Provide the (x, y) coordinate of the cell's center where the given text is located.  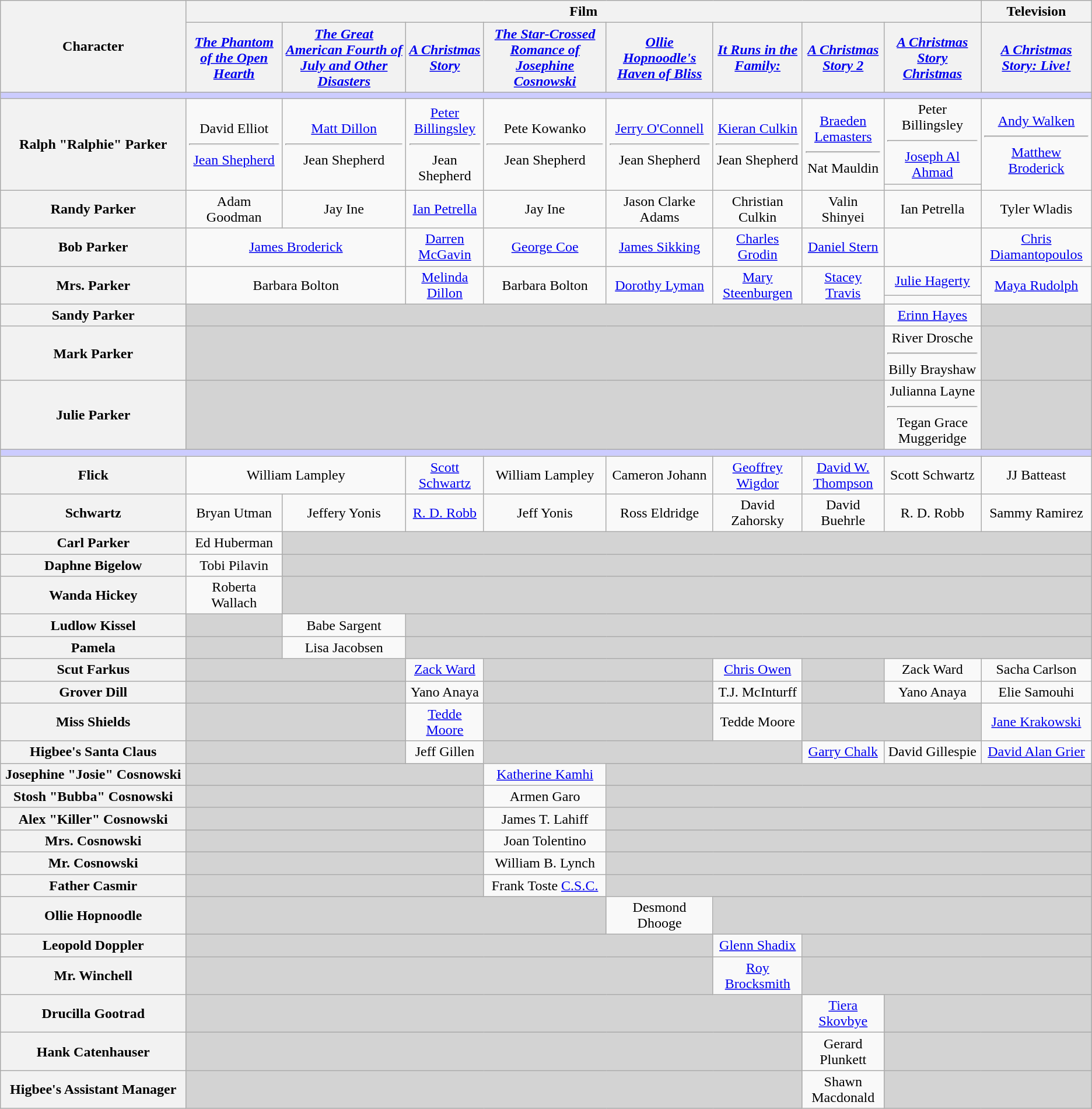
Jeff Gillen (444, 752)
Randy Parker (93, 209)
Peter BillingsleyJean Shepherd (444, 145)
A Christmas Story Christmas (932, 57)
David Gillespie (932, 752)
Roberta Wallach (235, 595)
Adam Goodman (235, 209)
Braeden LemastersNat Mauldin (843, 145)
Julie Hagerty (932, 281)
Christian Culkin (758, 209)
Stacey Travis (843, 285)
Ralph "Ralphie" Parker (93, 145)
Tobi Pilavin (235, 565)
Leopold Doppler (93, 946)
David Buehrle (843, 513)
Jane Krakowski (1037, 722)
Pete KowankoJean Shepherd (545, 145)
It Runs in the Family: (758, 57)
Carl Parker (93, 543)
Scut Farkus (93, 670)
Television (1037, 12)
Julie Parker (93, 414)
Lisa Jacobsen (344, 648)
David Alan Grier (1037, 752)
Sammy Ramirez (1037, 513)
Drucilla Gootrad (93, 1014)
Charles Grodin (758, 247)
David Zahorsky (758, 513)
Ross Eldridge (659, 513)
Gerard Plunkett (843, 1051)
Maya Rudolph (1037, 285)
James Broderick (296, 247)
James T. Lahiff (545, 818)
Sacha Carlson (1037, 670)
Alex "Killer" Cosnowski (93, 818)
River DroscheBilly Brayshaw (932, 353)
David ElliotJean Shepherd (235, 145)
Glenn Shadix (758, 946)
Andy WalkenMatthew Broderick (1037, 145)
A Christmas Story 2 (843, 57)
Schwartz (93, 513)
Frank Toste C.S.C. (545, 885)
Mark Parker (93, 353)
Bob Parker (93, 247)
The Phantom of the Open Hearth (235, 57)
Mr. Cosnowski (93, 863)
A Christmas Story (444, 57)
Ludlow Kissel (93, 625)
Mr. Winchell (93, 975)
Babe Sargent (344, 625)
Ollie Hopnoodle's Haven of Bliss (659, 57)
William B. Lynch (545, 863)
Chris Diamantopoulos (1037, 247)
Shawn Macdonald (843, 1090)
James Sikking (659, 247)
Mrs. Cosnowski (93, 841)
Miss Shields (93, 722)
Valin Shinyei (843, 209)
The Star-Crossed Romance of Josephine Cosnowski (545, 57)
Ed Huberman (235, 543)
Jeff Yonis (545, 513)
Dorothy Lyman (659, 285)
Chris Owen (758, 670)
Garry Chalk (843, 752)
Grover Dill (93, 692)
A Christmas Story: Live! (1037, 57)
Wanda Hickey (93, 595)
Pamela (93, 648)
Armen Garo (545, 796)
Jason Clarke Adams (659, 209)
Erinn Hayes (932, 315)
Matt DillonJean Shepherd (344, 145)
Sandy Parker (93, 315)
Tyler Wladis (1037, 209)
Desmond Dhooge (659, 916)
Character (93, 47)
JJ Batteast (1037, 475)
Darren McGavin (444, 247)
Geoffrey Wigdor (758, 475)
Julianna LayneTegan Grace Muggeridge (932, 414)
George Coe (545, 247)
Higbee's Santa Claus (93, 752)
T.J. McInturff (758, 692)
Roy Brocksmith (758, 975)
Elie Samouhi (1037, 692)
Kieran CulkinJean Shepherd (758, 145)
Joan Tolentino (545, 841)
Daphne Bigelow (93, 565)
Peter BillingsleyJoseph Al Ahmad (932, 141)
Flick (93, 475)
Jerry O'ConnellJean Shepherd (659, 145)
Tiera Skovbye (843, 1014)
Hank Catenhauser (93, 1051)
Mary Steenburgen (758, 285)
Josephine "Josie" Cosnowski (93, 774)
Cameron Johann (659, 475)
Daniel Stern (843, 247)
Katherine Kamhi (545, 774)
Stosh "Bubba" Cosnowski (93, 796)
Film (583, 12)
Jeffery Yonis (344, 513)
Bryan Utman (235, 513)
Ollie Hopnoodle (93, 916)
Mrs. Parker (93, 285)
Higbee's Assistant Manager (93, 1090)
Father Casmir (93, 885)
David W. Thompson (843, 475)
The Great American Fourth of July and Other Disasters (344, 57)
Melinda Dillon (444, 285)
